Provide the [x, y] coordinate of the cell's center where the given text is located.  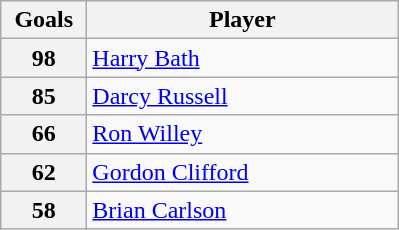
Player [242, 20]
Brian Carlson [242, 210]
62 [44, 172]
Ron Willey [242, 134]
98 [44, 58]
Goals [44, 20]
66 [44, 134]
Gordon Clifford [242, 172]
85 [44, 96]
58 [44, 210]
Darcy Russell [242, 96]
Harry Bath [242, 58]
